From the cell containing the given text, extract its center point as (X, Y) coordinate. 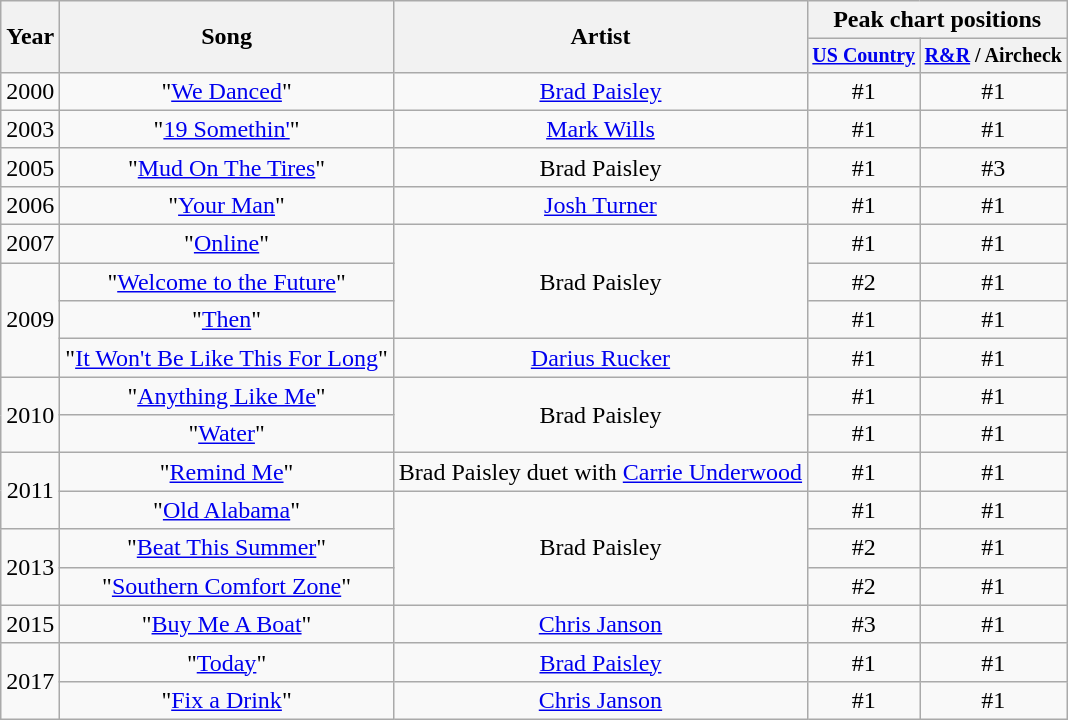
"Remind Me" (226, 472)
2007 (30, 244)
"Buy Me A Boat" (226, 624)
"19 Somethin'" (226, 129)
"Old Alabama" (226, 510)
Peak chart positions (938, 20)
2003 (30, 129)
"Beat This Summer" (226, 548)
2017 (30, 681)
Artist (600, 37)
Josh Turner (600, 205)
US Country (864, 56)
R&R / Aircheck (994, 56)
"Then" (226, 320)
2005 (30, 167)
2010 (30, 415)
2006 (30, 205)
"We Danced" (226, 91)
"Your Man" (226, 205)
Darius Rucker (600, 358)
2015 (30, 624)
2011 (30, 491)
"Fix a Drink" (226, 700)
2000 (30, 91)
"Southern Comfort Zone" (226, 586)
Mark Wills (600, 129)
"Welcome to the Future" (226, 282)
"Water" (226, 434)
Brad Paisley duet with Carrie Underwood (600, 472)
Song (226, 37)
"Today" (226, 662)
"Anything Like Me" (226, 396)
2009 (30, 320)
"Online" (226, 244)
2013 (30, 567)
Year (30, 37)
"It Won't Be Like This For Long" (226, 358)
"Mud On The Tires" (226, 167)
